Pinpoint the cell where the given text exists, returning its (X, Y) midpoint coordinate. 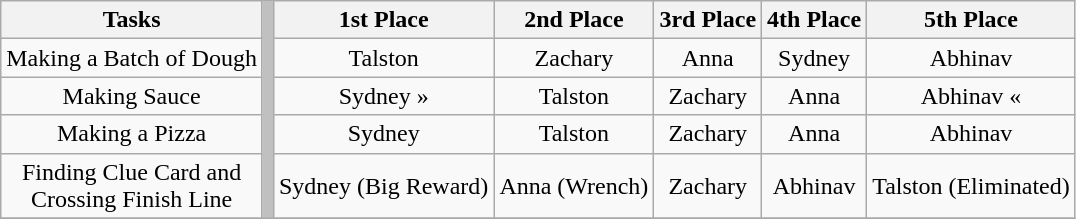
Tasks (132, 20)
3rd Place (708, 20)
2nd Place (574, 20)
4th Place (814, 20)
1st Place (383, 20)
Sydney (Big Reward) (383, 186)
Abhinav « (972, 96)
Sydney » (383, 96)
Talston (Eliminated) (972, 186)
5th Place (972, 20)
Making a Pizza (132, 134)
Finding Clue Card and Crossing Finish Line (132, 186)
Anna (Wrench) (574, 186)
Making a Batch of Dough (132, 58)
Making Sauce (132, 96)
